Capture the cell that displays the provided text and extract its [X, Y] central coordinate. 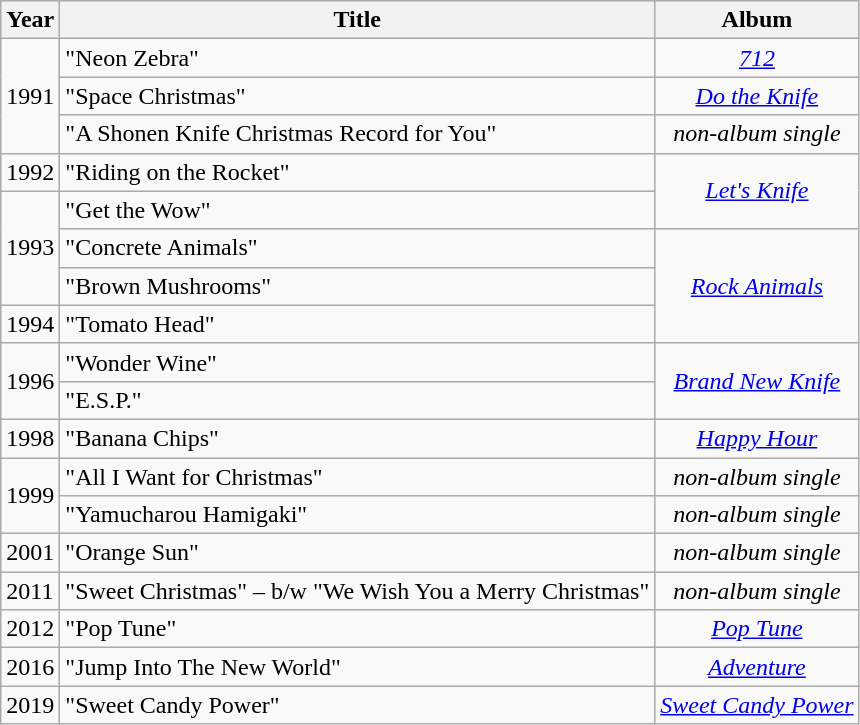
"Banana Chips" [358, 438]
1996 [30, 381]
"All I Want for Christmas" [358, 477]
"Wonder Wine" [358, 362]
Year [30, 20]
1998 [30, 438]
Adventure [757, 667]
1993 [30, 248]
Sweet Candy Power [757, 705]
"Tomato Head" [358, 324]
"Riding on the Rocket" [358, 172]
"Space Christmas" [358, 96]
1992 [30, 172]
Pop Tune [757, 629]
"Sweet Christmas" – b/w "We Wish You a Merry Christmas" [358, 591]
2012 [30, 629]
"E.S.P." [358, 400]
"Jump Into The New World" [358, 667]
"Sweet Candy Power" [358, 705]
"Yamucharou Hamigaki" [358, 515]
"Brown Mushrooms" [358, 286]
2016 [30, 667]
2001 [30, 553]
"Get the Wow" [358, 210]
Brand New Knife [757, 381]
Rock Animals [757, 286]
1991 [30, 96]
2011 [30, 591]
Do the Knife [757, 96]
1994 [30, 324]
2019 [30, 705]
"Pop Tune" [358, 629]
Let's Knife [757, 191]
"A Shonen Knife Christmas Record for You" [358, 134]
"Neon Zebra" [358, 58]
"Orange Sun" [358, 553]
Album [757, 20]
"Concrete Animals" [358, 248]
Title [358, 20]
712 [757, 58]
1999 [30, 496]
Happy Hour [757, 438]
